Locate the cell with the specified text and output its [X, Y] center coordinate. 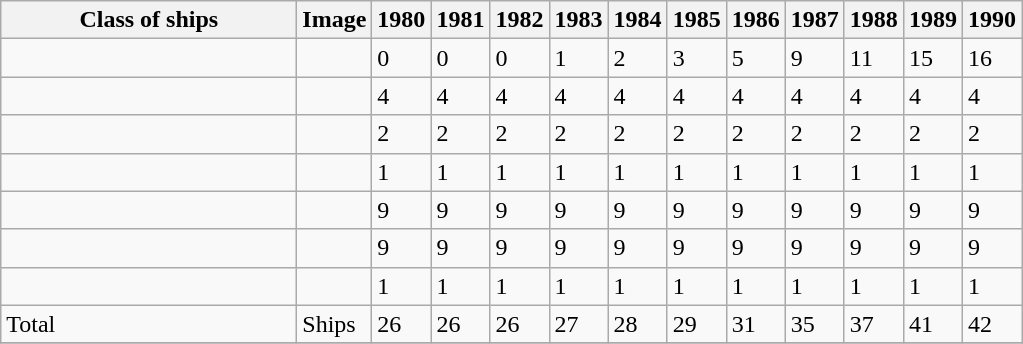
1980 [402, 20]
35 [814, 324]
1989 [932, 20]
3 [696, 58]
Class of ships [149, 20]
15 [932, 58]
37 [874, 324]
41 [932, 324]
1990 [992, 20]
28 [638, 324]
27 [578, 324]
1983 [578, 20]
1986 [756, 20]
1987 [814, 20]
11 [874, 58]
5 [756, 58]
1981 [460, 20]
42 [992, 324]
29 [696, 324]
16 [992, 58]
Total [149, 324]
1985 [696, 20]
31 [756, 324]
1988 [874, 20]
1984 [638, 20]
Ships [334, 324]
1982 [520, 20]
Image [334, 20]
